Find where the given text appears and provide that cell's center as [X, Y] coordinate. 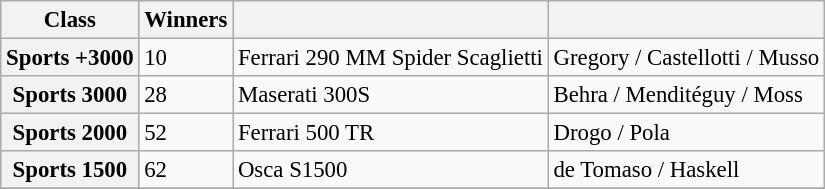
Sports 3000 [70, 95]
Osca S1500 [391, 170]
Winners [186, 20]
Drogo / Pola [686, 133]
Gregory / Castellotti / Musso [686, 58]
Ferrari 500 TR [391, 133]
Class [70, 20]
10 [186, 58]
52 [186, 133]
Sports +3000 [70, 58]
Maserati 300S [391, 95]
Sports 2000 [70, 133]
de Tomaso / Haskell [686, 170]
62 [186, 170]
Ferrari 290 MM Spider Scaglietti [391, 58]
28 [186, 95]
Sports 1500 [70, 170]
Behra / Menditéguy / Moss [686, 95]
